Scan for the cell matching the given text and deliver its [x, y] coordinate at center. 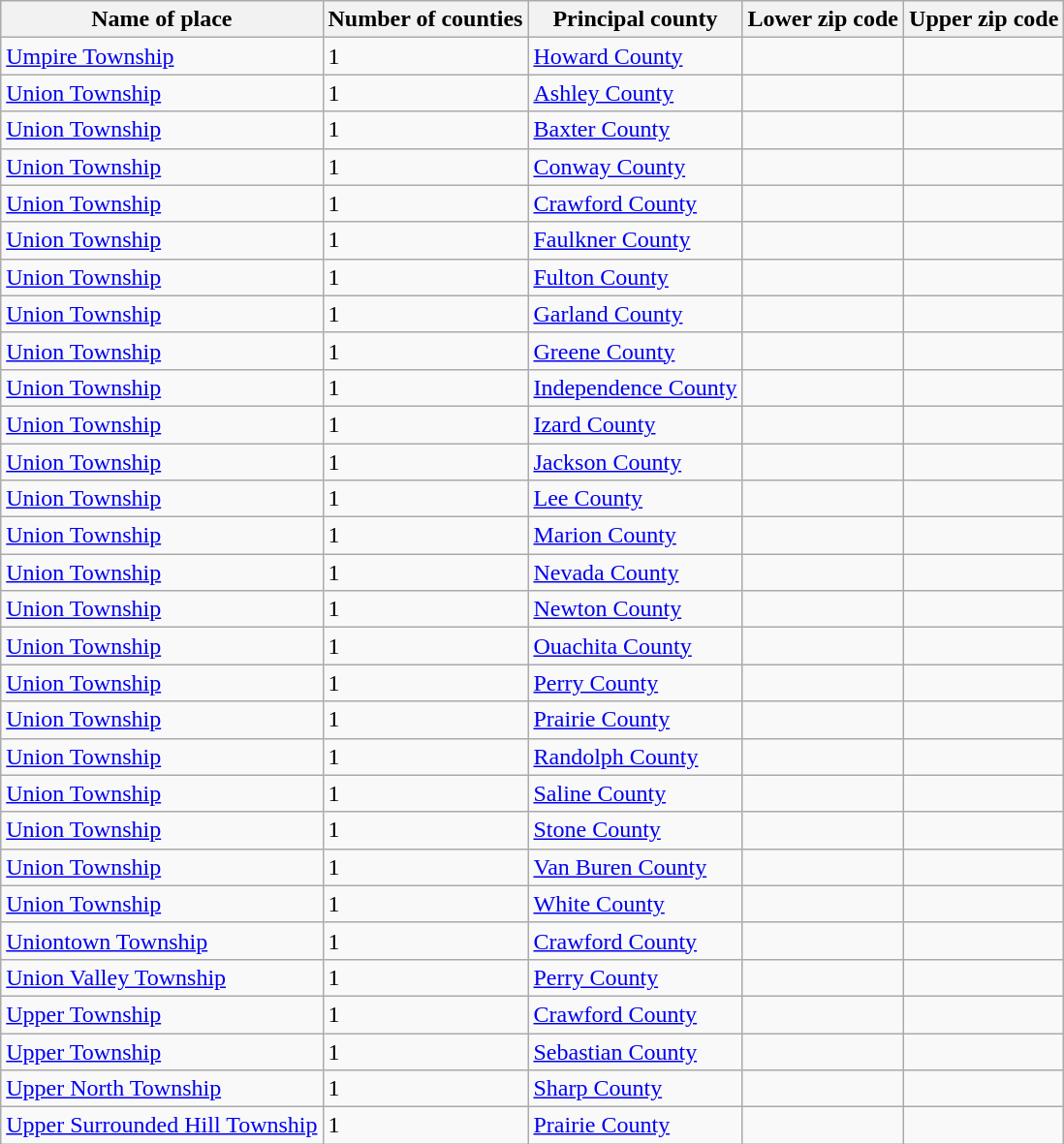
Randolph County [636, 757]
Upper zip code [985, 19]
Conway County [636, 167]
Saline County [636, 793]
Marion County [636, 536]
Lee County [636, 499]
Ouachita County [636, 646]
Greene County [636, 351]
Uniontown Township [162, 941]
Union Valley Township [162, 977]
Upper Surrounded Hill Township [162, 1126]
White County [636, 904]
Stone County [636, 830]
Fulton County [636, 277]
Nevada County [636, 572]
Izard County [636, 424]
Name of place [162, 19]
Sebastian County [636, 1051]
Principal county [636, 19]
Sharp County [636, 1089]
Howard County [636, 56]
Van Buren County [636, 867]
Jackson County [636, 462]
Lower zip code [824, 19]
Newton County [636, 609]
Garland County [636, 314]
Upper North Township [162, 1089]
Umpire Township [162, 56]
Baxter County [636, 130]
Number of counties [425, 19]
Faulkner County [636, 240]
Ashley County [636, 93]
Independence County [636, 387]
